Determine the (x, y) coordinate at the center of the cell enclosing the given text.  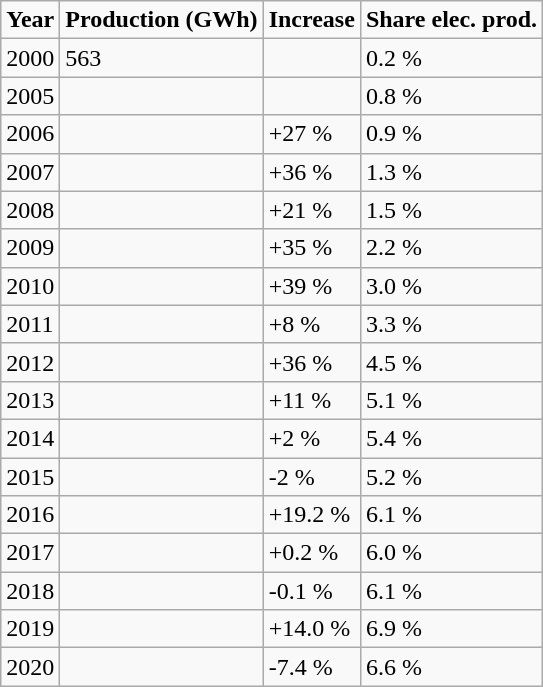
2006 (30, 134)
2019 (30, 629)
2013 (30, 400)
5.1 % (451, 400)
-0.1 % (312, 591)
+27 % (312, 134)
-7.4 % (312, 667)
+21 % (312, 210)
0.8 % (451, 96)
+35 % (312, 248)
2020 (30, 667)
5.4 % (451, 438)
2011 (30, 324)
1.3 % (451, 172)
3.0 % (451, 286)
3.3 % (451, 324)
Share elec. prod. (451, 20)
2005 (30, 96)
2014 (30, 438)
2008 (30, 210)
Year (30, 20)
2007 (30, 172)
2012 (30, 362)
1.5 % (451, 210)
6.6 % (451, 667)
-2 % (312, 477)
563 (162, 58)
2018 (30, 591)
2009 (30, 248)
5.2 % (451, 477)
6.9 % (451, 629)
+8 % (312, 324)
0.9 % (451, 134)
+19.2 % (312, 515)
0.2 % (451, 58)
4.5 % (451, 362)
+2 % (312, 438)
2017 (30, 553)
Production (GWh) (162, 20)
Increase (312, 20)
2010 (30, 286)
2015 (30, 477)
+39 % (312, 286)
2016 (30, 515)
+11 % (312, 400)
2.2 % (451, 248)
+0.2 % (312, 553)
+14.0 % (312, 629)
6.0 % (451, 553)
2000 (30, 58)
